From the cell containing the given text, extract its center point as [x, y] coordinate. 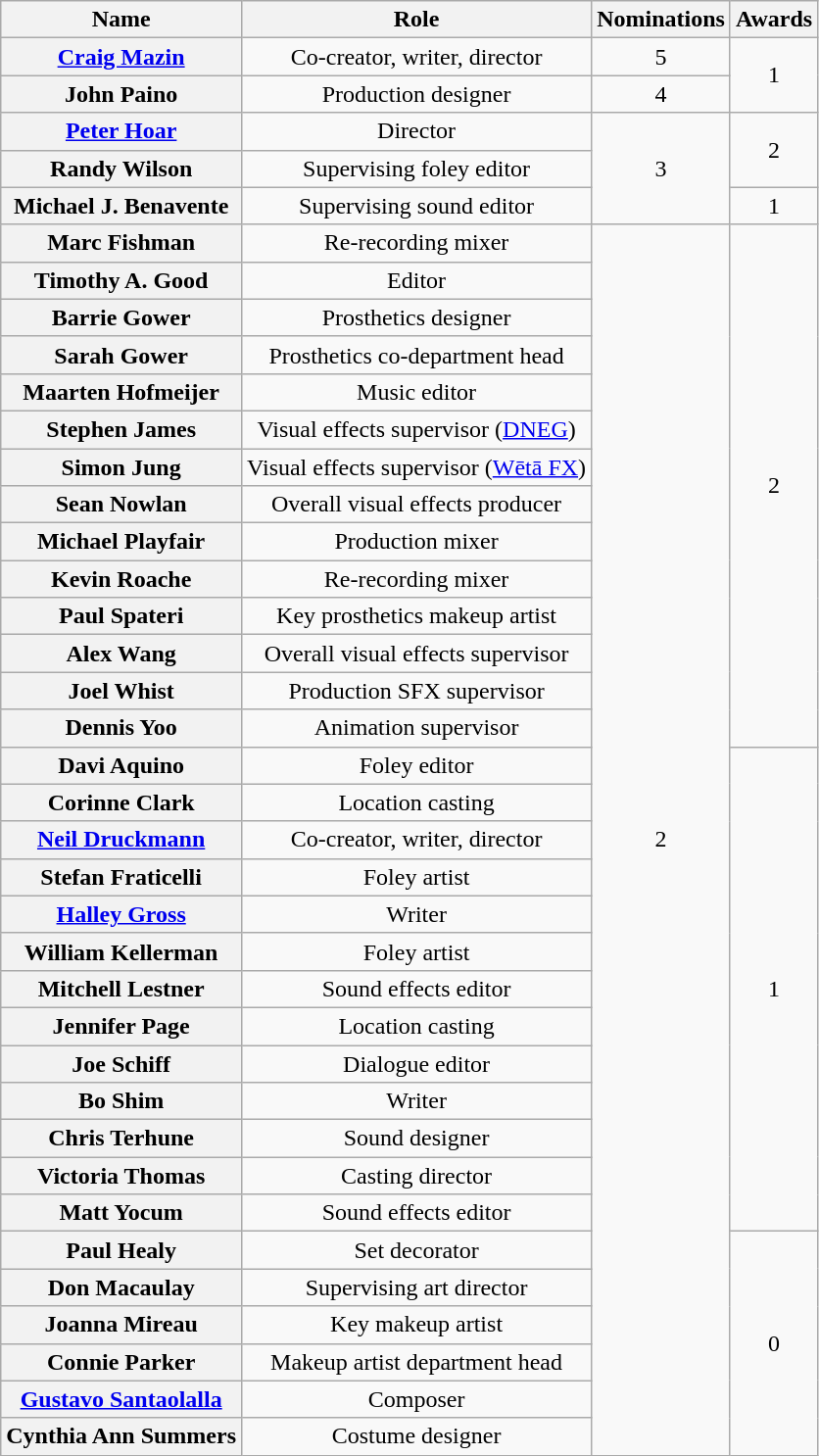
Visual effects supervisor (Wētā FX) [417, 467]
Joe Schiff [121, 1063]
Simon Jung [121, 467]
Jennifer Page [121, 1026]
Production designer [417, 94]
Sound designer [417, 1139]
0 [774, 1343]
Bo Shim [121, 1101]
Michael Playfair [121, 542]
Stefan Fraticelli [121, 877]
Production mixer [417, 542]
Corinne Clark [121, 802]
Casting director [417, 1176]
Craig Mazin [121, 57]
Neil Druckmann [121, 840]
Music editor [417, 392]
Overall visual effects supervisor [417, 654]
Matt Yocum [121, 1213]
Supervising art director [417, 1287]
3 [661, 169]
Prosthetics designer [417, 317]
Animation supervisor [417, 728]
Mitchell Lestner [121, 989]
Michael J. Benavente [121, 206]
Costume designer [417, 1436]
Davi Aquino [121, 765]
Chris Terhune [121, 1139]
Makeup artist department head [417, 1362]
Key prosthetics makeup artist [417, 616]
Marc Fishman [121, 243]
Dennis Yoo [121, 728]
5 [661, 57]
Director [417, 131]
Gustavo Santaolalla [121, 1399]
Supervising sound editor [417, 206]
Visual effects supervisor (DNEG) [417, 429]
Sarah Gower [121, 355]
Prosthetics co-department head [417, 355]
Stephen James [121, 429]
Sean Nowlan [121, 505]
Supervising foley editor [417, 169]
Randy Wilson [121, 169]
Paul Healy [121, 1250]
Maarten Hofmeijer [121, 392]
Alex Wang [121, 654]
Foley editor [417, 765]
Timothy A. Good [121, 280]
Connie Parker [121, 1362]
Set decorator [417, 1250]
Don Macaulay [121, 1287]
Role [417, 20]
Victoria Thomas [121, 1176]
Joel Whist [121, 691]
Dialogue editor [417, 1063]
Awards [774, 20]
Joanna Mireau [121, 1325]
Nominations [661, 20]
Editor [417, 280]
Name [121, 20]
Production SFX supervisor [417, 691]
Paul Spateri [121, 616]
Barrie Gower [121, 317]
Key makeup artist [417, 1325]
Kevin Roache [121, 579]
Cynthia Ann Summers [121, 1436]
John Paino [121, 94]
William Kellerman [121, 951]
4 [661, 94]
Composer [417, 1399]
Halley Gross [121, 914]
Overall visual effects producer [417, 505]
Peter Hoar [121, 131]
